Return the [X, Y] coordinate for the center point of the cell that contains the specified text.  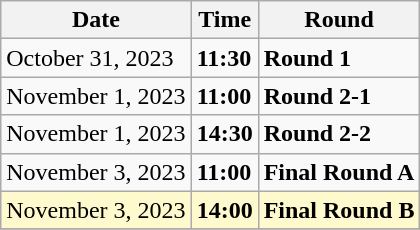
October 31, 2023 [96, 58]
Round 1 [339, 58]
14:00 [224, 210]
14:30 [224, 134]
Final Round A [339, 172]
Final Round B [339, 210]
Date [96, 20]
Round 2-2 [339, 134]
Time [224, 20]
Round [339, 20]
11:30 [224, 58]
Round 2-1 [339, 96]
